Locate the cell with the specified text and output its [x, y] center coordinate. 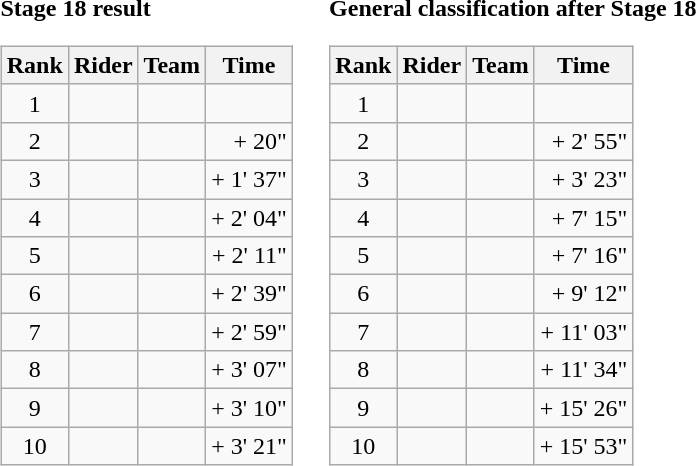
+ 2' 55" [584, 141]
+ 2' 59" [250, 332]
+ 3' 10" [250, 408]
+ 3' 23" [584, 179]
+ 9' 12" [584, 294]
+ 7' 16" [584, 256]
+ 7' 15" [584, 217]
+ 2' 39" [250, 294]
+ 15' 26" [584, 408]
+ 1' 37" [250, 179]
+ 15' 53" [584, 446]
+ 20" [250, 141]
+ 11' 03" [584, 332]
+ 3' 21" [250, 446]
+ 11' 34" [584, 370]
+ 2' 04" [250, 217]
+ 3' 07" [250, 370]
+ 2' 11" [250, 256]
